Pinpoint the cell where the given text exists, returning its (x, y) midpoint coordinate. 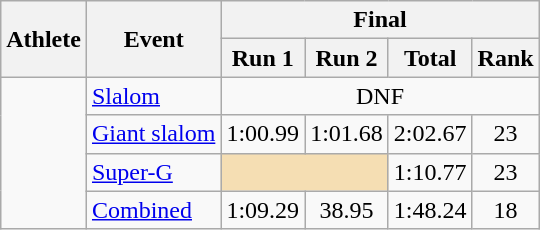
Slalom (153, 96)
Rank (506, 58)
Total (430, 58)
Combined (153, 210)
38.95 (347, 210)
Athlete (44, 39)
Run 2 (347, 58)
1:01.68 (347, 134)
1:48.24 (430, 210)
18 (506, 210)
Event (153, 39)
1:10.77 (430, 172)
1:00.99 (263, 134)
2:02.67 (430, 134)
Giant slalom (153, 134)
Final (380, 20)
Run 1 (263, 58)
1:09.29 (263, 210)
Super-G (153, 172)
DNF (380, 96)
